Detect which cell encompasses the target text, then output its [X, Y] center coordinate. 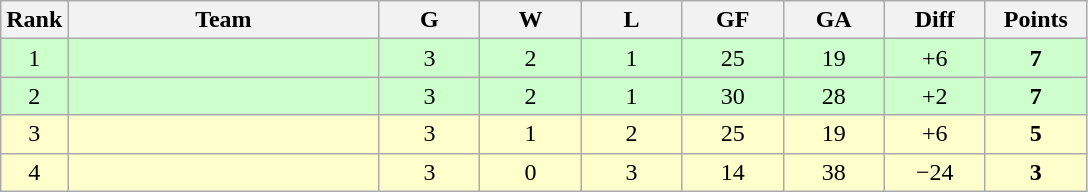
W [530, 20]
L [632, 20]
GF [732, 20]
GA [834, 20]
30 [732, 96]
5 [1036, 134]
0 [530, 172]
G [430, 20]
38 [834, 172]
14 [732, 172]
28 [834, 96]
Team [224, 20]
+2 [934, 96]
−24 [934, 172]
Points [1036, 20]
4 [34, 172]
Rank [34, 20]
Diff [934, 20]
